Scan for the cell matching the given text and deliver its [X, Y] coordinate at center. 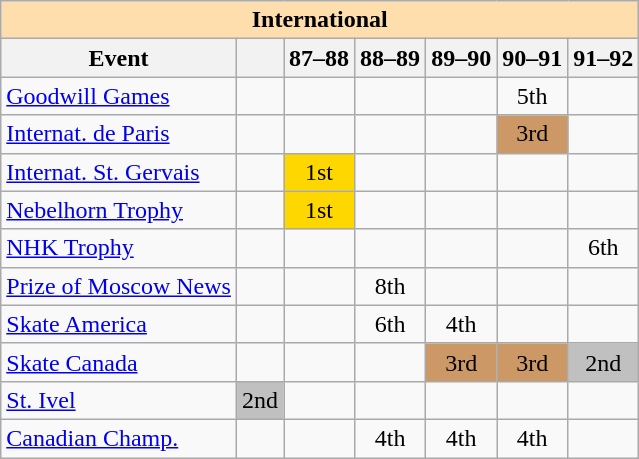
Internat. St. Gervais [119, 172]
Skate America [119, 324]
Skate Canada [119, 362]
8th [390, 286]
Goodwill Games [119, 96]
Prize of Moscow News [119, 286]
International [320, 20]
89–90 [462, 58]
87–88 [320, 58]
NHK Trophy [119, 248]
88–89 [390, 58]
Canadian Champ. [119, 438]
5th [532, 96]
Nebelhorn Trophy [119, 210]
St. Ivel [119, 400]
90–91 [532, 58]
91–92 [604, 58]
Internat. de Paris [119, 134]
Event [119, 58]
